Pinpoint the cell where the given text exists, returning its (X, Y) midpoint coordinate. 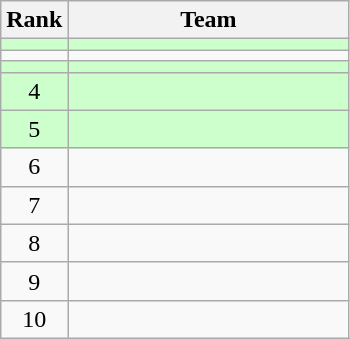
Team (208, 20)
6 (34, 167)
7 (34, 205)
9 (34, 281)
5 (34, 129)
Rank (34, 20)
10 (34, 319)
4 (34, 91)
8 (34, 243)
